From the cell containing the given text, extract its center point as [x, y] coordinate. 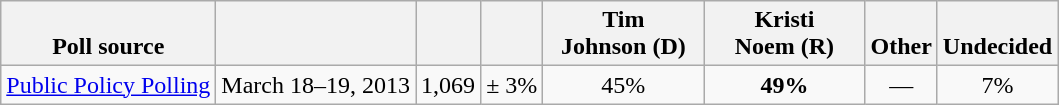
TimJohnson (D) [624, 34]
Other [901, 34]
45% [624, 85]
Public Policy Polling [108, 85]
March 18–19, 2013 [316, 85]
49% [784, 85]
7% [997, 85]
Undecided [997, 34]
± 3% [512, 85]
KristiNoem (R) [784, 34]
— [901, 85]
Poll source [108, 34]
1,069 [448, 85]
